Provide the (x, y) coordinate of the cell's center where the given text is located.  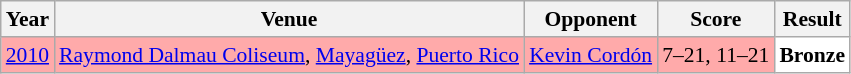
Kevin Cordón (590, 55)
Year (28, 19)
Bronze (812, 55)
Venue (289, 19)
Result (812, 19)
7–21, 11–21 (716, 55)
Raymond Dalmau Coliseum, Mayagüez, Puerto Rico (289, 55)
Score (716, 19)
Opponent (590, 19)
2010 (28, 55)
